Extract the (X, Y) coordinate from the center of the cell holding the provided text.  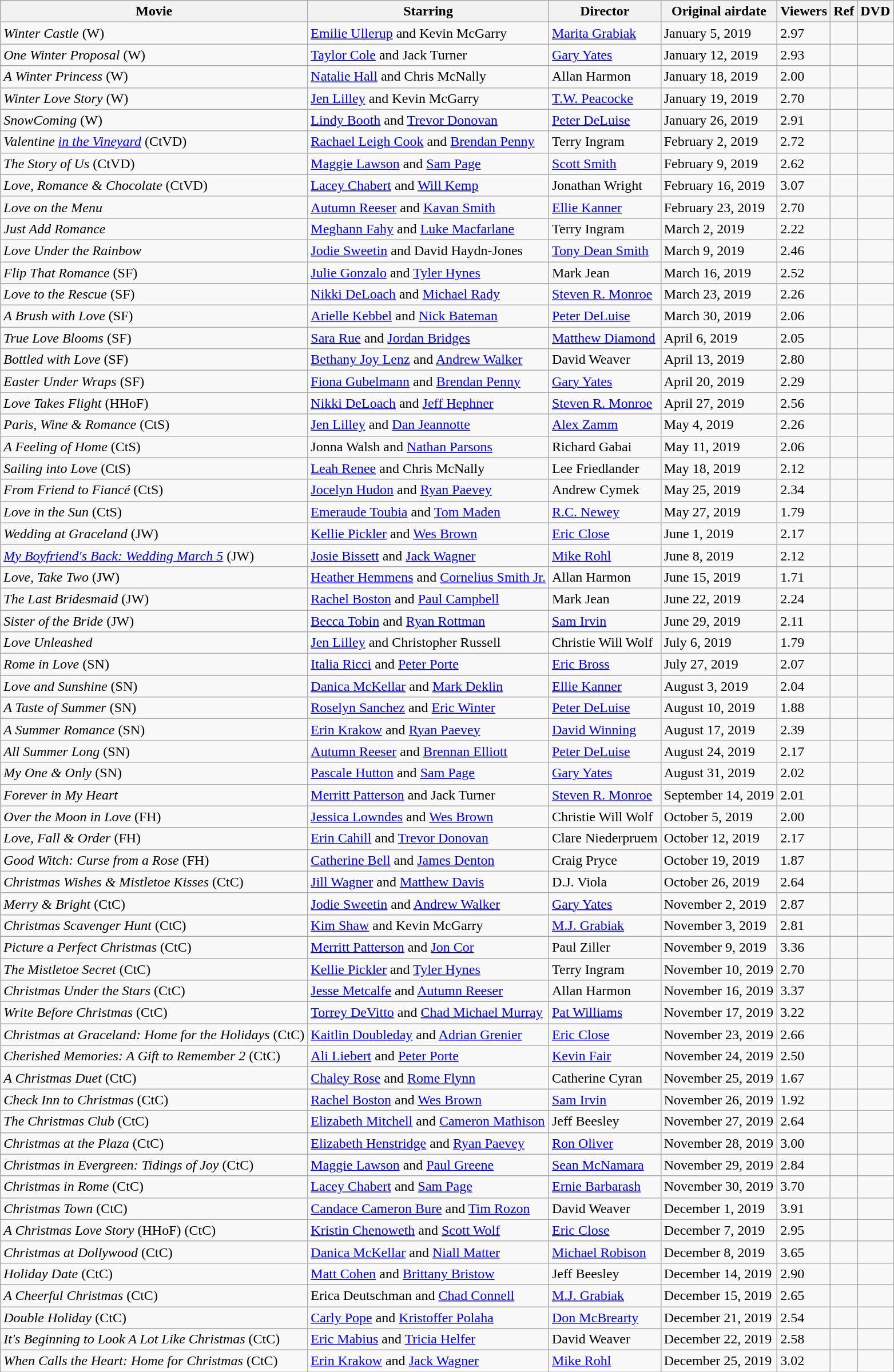
Eric Mabius and Tricia Helfer (428, 1339)
1.67 (804, 1078)
Love, Romance & Chocolate (CtVD) (154, 185)
Maggie Lawson and Sam Page (428, 164)
Marita Grabiak (605, 33)
November 10, 2019 (719, 969)
March 16, 2019 (719, 273)
Double Holiday (CtC) (154, 1317)
Viewers (804, 11)
2.04 (804, 686)
The Story of Us (CtVD) (154, 164)
Meghann Fahy and Luke Macfarlane (428, 229)
Natalie Hall and Chris McNally (428, 77)
December 22, 2019 (719, 1339)
Jodie Sweetin and David Haydn-Jones (428, 250)
Christmas at Dollywood (CtC) (154, 1252)
Jocelyn Hudon and Ryan Paevey (428, 490)
Love, Fall & Order (FH) (154, 838)
2.93 (804, 55)
Love Unleashed (154, 643)
2.01 (804, 795)
2.24 (804, 599)
February 9, 2019 (719, 164)
A Christmas Duet (CtC) (154, 1078)
2.39 (804, 730)
August 31, 2019 (719, 773)
Lindy Booth and Trevor Donovan (428, 120)
3.65 (804, 1252)
Cherished Memories: A Gift to Remember 2 (CtC) (154, 1056)
2.62 (804, 164)
1.92 (804, 1100)
August 3, 2019 (719, 686)
Danica McKellar and Mark Deklin (428, 686)
Sailing into Love (CtS) (154, 468)
From Friend to Fiancé (CtS) (154, 490)
Love on the Menu (154, 207)
Italia Ricci and Peter Porte (428, 665)
Josie Bissett and Jack Wagner (428, 555)
November 27, 2019 (719, 1122)
Catherine Cyran (605, 1078)
2.90 (804, 1274)
Christmas in Rome (CtC) (154, 1187)
Craig Pryce (605, 860)
March 23, 2019 (719, 295)
Ref (844, 11)
Holiday Date (CtC) (154, 1274)
Original airdate (719, 11)
Kristin Chenoweth and Scott Wolf (428, 1230)
July 6, 2019 (719, 643)
January 12, 2019 (719, 55)
A Brush with Love (SF) (154, 316)
3.37 (804, 991)
June 8, 2019 (719, 555)
Forever in My Heart (154, 795)
Christmas Scavenger Hunt (CtC) (154, 925)
January 19, 2019 (719, 98)
July 27, 2019 (719, 665)
Jill Wagner and Matthew Davis (428, 882)
Sara Rue and Jordan Bridges (428, 338)
Sean McNamara (605, 1165)
Tony Dean Smith (605, 250)
Christmas at Graceland: Home for the Holidays (CtC) (154, 1035)
R.C. Newey (605, 512)
August 10, 2019 (719, 708)
August 17, 2019 (719, 730)
David Winning (605, 730)
Pat Williams (605, 1013)
3.07 (804, 185)
Nikki DeLoach and Michael Rady (428, 295)
3.02 (804, 1361)
2.54 (804, 1317)
August 24, 2019 (719, 751)
Michael Robison (605, 1252)
2.56 (804, 403)
Lacey Chabert and Sam Page (428, 1187)
January 5, 2019 (719, 33)
3.91 (804, 1208)
March 2, 2019 (719, 229)
A Cheerful Christmas (CtC) (154, 1295)
Emilie Ullerup and Kevin McGarry (428, 33)
Wedding at Graceland (JW) (154, 534)
2.07 (804, 665)
December 21, 2019 (719, 1317)
Erin Cahill and Trevor Donovan (428, 838)
Torrey DeVitto and Chad Michael Murray (428, 1013)
Merry & Bright (CtC) (154, 904)
April 20, 2019 (719, 381)
1.88 (804, 708)
Kellie Pickler and Wes Brown (428, 534)
Maggie Lawson and Paul Greene (428, 1165)
Movie (154, 11)
A Christmas Love Story (HHoF) (CtC) (154, 1230)
Christmas Under the Stars (CtC) (154, 991)
Jessica Lowndes and Wes Brown (428, 817)
December 15, 2019 (719, 1295)
Kim Shaw and Kevin McGarry (428, 925)
December 7, 2019 (719, 1230)
2.80 (804, 360)
May 25, 2019 (719, 490)
Bethany Joy Lenz and Andrew Walker (428, 360)
A Winter Princess (W) (154, 77)
Richard Gabai (605, 447)
The Mistletoe Secret (CtC) (154, 969)
Elizabeth Mitchell and Cameron Mathison (428, 1122)
Rachel Boston and Wes Brown (428, 1100)
Andrew Cymek (605, 490)
Merritt Patterson and Jon Cor (428, 947)
Paul Ziller (605, 947)
2.66 (804, 1035)
December 14, 2019 (719, 1274)
Alex Zamm (605, 425)
October 26, 2019 (719, 882)
Kaitlin Doubleday and Adrian Grenier (428, 1035)
2.95 (804, 1230)
Bottled with Love (SF) (154, 360)
Autumn Reeser and Brennan Elliott (428, 751)
June 29, 2019 (719, 621)
2.50 (804, 1056)
Rome in Love (SN) (154, 665)
Nikki DeLoach and Jeff Hephner (428, 403)
Eric Bross (605, 665)
Love Takes Flight (HHoF) (154, 403)
Lee Friedlander (605, 468)
SnowComing (W) (154, 120)
Jen Lilley and Kevin McGarry (428, 98)
Julie Gonzalo and Tyler Hynes (428, 273)
Winter Love Story (W) (154, 98)
November 28, 2019 (719, 1143)
Catherine Bell and James Denton (428, 860)
2.34 (804, 490)
2.72 (804, 142)
Clare Niederpruem (605, 838)
Matt Cohen and Brittany Bristow (428, 1274)
Chaley Rose and Rome Flynn (428, 1078)
Sister of the Bride (JW) (154, 621)
November 17, 2019 (719, 1013)
Love in the Sun (CtS) (154, 512)
The Last Bridesmaid (JW) (154, 599)
Easter Under Wraps (SF) (154, 381)
Christmas Town (CtC) (154, 1208)
2.65 (804, 1295)
April 13, 2019 (719, 360)
Elizabeth Henstridge and Ryan Paevey (428, 1143)
Danica McKellar and Niall Matter (428, 1252)
Love and Sunshine (SN) (154, 686)
All Summer Long (SN) (154, 751)
February 23, 2019 (719, 207)
T.W. Peacocke (605, 98)
Jodie Sweetin and Andrew Walker (428, 904)
2.11 (804, 621)
Jesse Metcalfe and Autumn Reeser (428, 991)
Valentine in the Vineyard (CtVD) (154, 142)
Scott Smith (605, 164)
Autumn Reeser and Kavan Smith (428, 207)
November 26, 2019 (719, 1100)
D.J. Viola (605, 882)
When Calls the Heart: Home for Christmas (CtC) (154, 1361)
May 18, 2019 (719, 468)
1.71 (804, 577)
Paris, Wine & Romance (CtS) (154, 425)
Erin Krakow and Ryan Paevey (428, 730)
Heather Hemmens and Cornelius Smith Jr. (428, 577)
October 5, 2019 (719, 817)
September 14, 2019 (719, 795)
Roselyn Sanchez and Eric Winter (428, 708)
November 24, 2019 (719, 1056)
Good Witch: Curse from a Rose (FH) (154, 860)
2.97 (804, 33)
Emeraude Toubia and Tom Maden (428, 512)
June 22, 2019 (719, 599)
2.58 (804, 1339)
Christmas in Evergreen: Tidings of Joy (CtC) (154, 1165)
Write Before Christmas (CtC) (154, 1013)
February 16, 2019 (719, 185)
2.02 (804, 773)
A Taste of Summer (SN) (154, 708)
November 16, 2019 (719, 991)
A Summer Romance (SN) (154, 730)
Arielle Kebbel and Nick Bateman (428, 316)
Leah Renee and Chris McNally (428, 468)
Lacey Chabert and Will Kemp (428, 185)
Merritt Patterson and Jack Turner (428, 795)
March 30, 2019 (719, 316)
Kellie Pickler and Tyler Hynes (428, 969)
December 8, 2019 (719, 1252)
Flip That Romance (SF) (154, 273)
2.05 (804, 338)
April 27, 2019 (719, 403)
Jonathan Wright (605, 185)
Ron Oliver (605, 1143)
2.22 (804, 229)
1.87 (804, 860)
October 12, 2019 (719, 838)
Pascale Hutton and Sam Page (428, 773)
3.36 (804, 947)
April 6, 2019 (719, 338)
June 1, 2019 (719, 534)
True Love Blooms (SF) (154, 338)
2.84 (804, 1165)
Carly Pope and Kristoffer Polaha (428, 1317)
Love Under the Rainbow (154, 250)
Erin Krakow and Jack Wagner (428, 1361)
Director (605, 11)
2.29 (804, 381)
Erica Deutschman and Chad Connell (428, 1295)
It's Beginning to Look A Lot Like Christmas (CtC) (154, 1339)
Rachael Leigh Cook and Brendan Penny (428, 142)
February 2, 2019 (719, 142)
Christmas Wishes & Mistletoe Kisses (CtC) (154, 882)
3.00 (804, 1143)
November 3, 2019 (719, 925)
One Winter Proposal (W) (154, 55)
Jen Lilley and Dan Jeannotte (428, 425)
Matthew Diamond (605, 338)
November 2, 2019 (719, 904)
May 11, 2019 (719, 447)
My Boyfriend's Back: Wedding March 5 (JW) (154, 555)
3.22 (804, 1013)
Over the Moon in Love (FH) (154, 817)
November 23, 2019 (719, 1035)
Becca Tobin and Ryan Rottman (428, 621)
Love, Take Two (JW) (154, 577)
Don McBrearty (605, 1317)
DVD (875, 11)
Love to the Rescue (SF) (154, 295)
October 19, 2019 (719, 860)
Jonna Walsh and Nathan Parsons (428, 447)
Fiona Gubelmann and Brendan Penny (428, 381)
March 9, 2019 (719, 250)
Christmas at the Plaza (CtC) (154, 1143)
2.87 (804, 904)
Taylor Cole and Jack Turner (428, 55)
2.81 (804, 925)
December 25, 2019 (719, 1361)
Just Add Romance (154, 229)
November 9, 2019 (719, 947)
June 15, 2019 (719, 577)
Winter Castle (W) (154, 33)
2.52 (804, 273)
Candace Cameron Bure and Tim Rozon (428, 1208)
Starring (428, 11)
May 27, 2019 (719, 512)
2.46 (804, 250)
January 18, 2019 (719, 77)
May 4, 2019 (719, 425)
Jen Lilley and Christopher Russell (428, 643)
January 26, 2019 (719, 120)
December 1, 2019 (719, 1208)
3.70 (804, 1187)
Check Inn to Christmas (CtC) (154, 1100)
Kevin Fair (605, 1056)
My One & Only (SN) (154, 773)
November 29, 2019 (719, 1165)
November 30, 2019 (719, 1187)
A Feeling of Home (CtS) (154, 447)
The Christmas Club (CtC) (154, 1122)
November 25, 2019 (719, 1078)
Ernie Barbarash (605, 1187)
2.91 (804, 120)
Ali Liebert and Peter Porte (428, 1056)
Picture a Perfect Christmas (CtC) (154, 947)
Rachel Boston and Paul Campbell (428, 599)
